Capture the cell that displays the provided text and extract its [x, y] central coordinate. 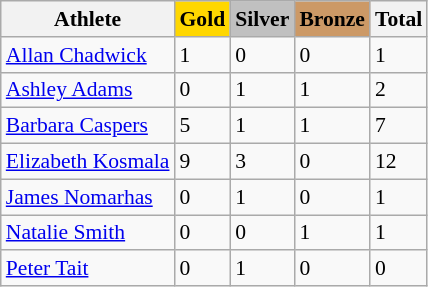
9 [203, 162]
Peter Tait [88, 269]
James Nomarhas [88, 197]
Bronze [332, 19]
Gold [203, 19]
Elizabeth Kosmala [88, 162]
Athlete [88, 19]
7 [398, 126]
Allan Chadwick [88, 55]
5 [203, 126]
3 [262, 162]
Ashley Adams [88, 90]
Total [398, 19]
Barbara Caspers [88, 126]
12 [398, 162]
2 [398, 90]
Silver [262, 19]
Natalie Smith [88, 233]
